Determine the (X, Y) coordinate at the center of the cell enclosing the given text.  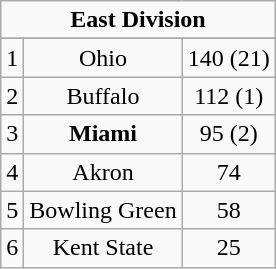
Buffalo (103, 96)
112 (1) (228, 96)
2 (12, 96)
3 (12, 134)
East Division (138, 20)
58 (228, 210)
Ohio (103, 58)
1 (12, 58)
5 (12, 210)
Akron (103, 172)
95 (2) (228, 134)
25 (228, 248)
4 (12, 172)
Kent State (103, 248)
Bowling Green (103, 210)
74 (228, 172)
Miami (103, 134)
140 (21) (228, 58)
6 (12, 248)
